Capture the cell that displays the provided text and extract its [X, Y] central coordinate. 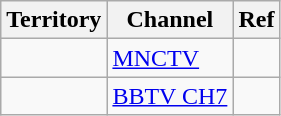
Channel [170, 20]
Ref [256, 20]
MNCTV [170, 58]
Territory [54, 20]
BBTV CH7 [170, 96]
